Return (X, Y) of the center of cell containing provided text 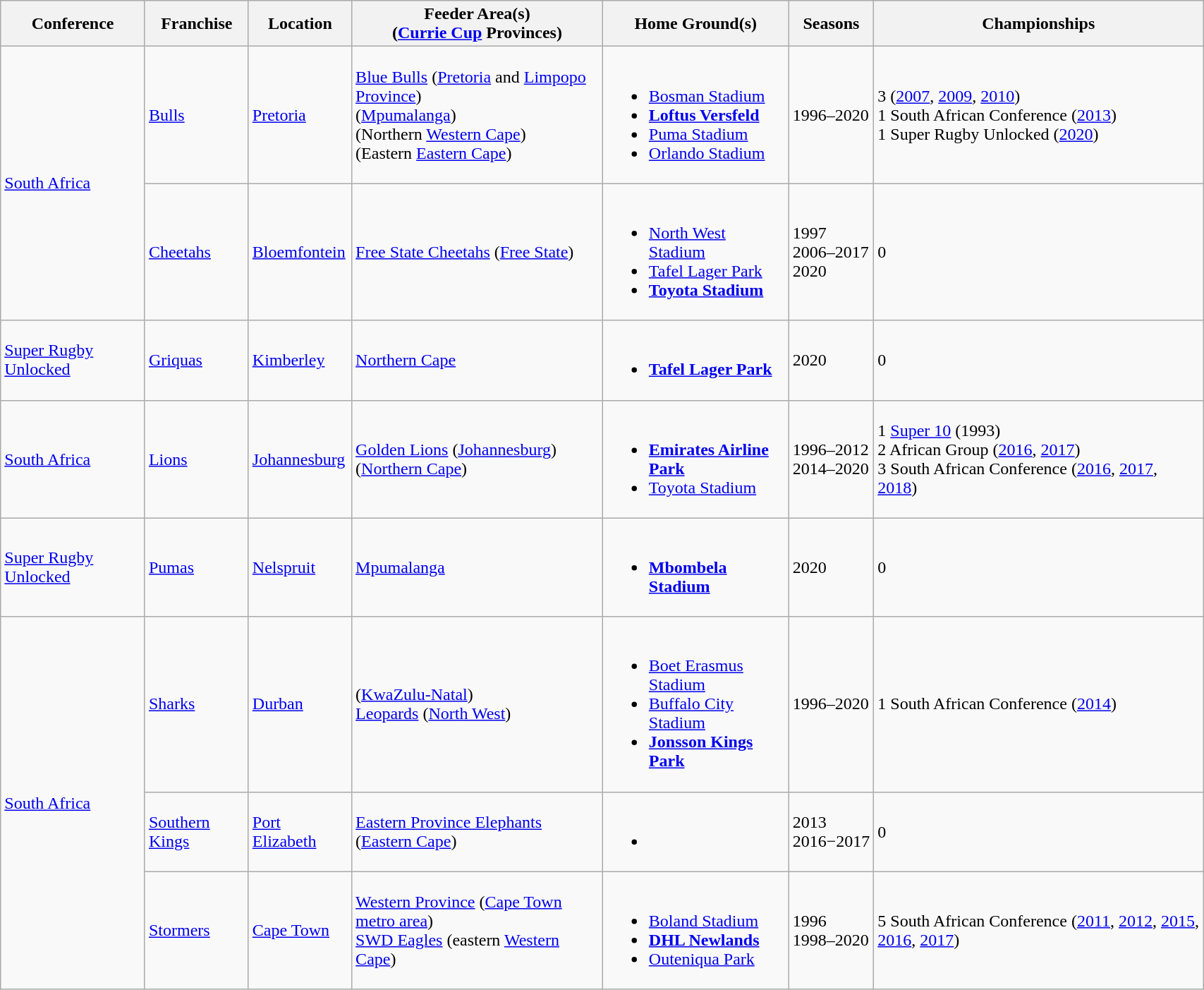
Seasons (831, 24)
Sharks (196, 704)
Cheetahs (196, 252)
Pumas (196, 567)
Emirates Airline ParkToyota Stadium (695, 459)
Griquas (196, 360)
Kimberley (300, 360)
Home Ground(s) (695, 24)
Feeder Area(s)(Currie Cup Provinces) (478, 24)
Northern Cape (478, 360)
Mbombela Stadium (695, 567)
Stormers (196, 930)
Tafel Lager Park (695, 360)
Blue Bulls (Pretoria and Limpopo Province) (Mpumalanga) (Northern Western Cape) (Eastern Eastern Cape) (478, 115)
Location (300, 24)
Bloemfontein (300, 252)
19972006–20172020 (831, 252)
Mpumalanga (478, 567)
Championships (1038, 24)
Conference (73, 24)
Boland StadiumDHL NewlandsOuteniqua Park (695, 930)
5 South African Conference (2011, 2012, 2015, 2016, 2017) (1038, 930)
Boet Erasmus StadiumBuffalo City StadiumJonsson Kings Park (695, 704)
Johannesburg (300, 459)
Bulls (196, 115)
Port Elizabeth (300, 831)
1 South African Conference (2014) (1038, 704)
3 (2007, 2009, 2010)1 South African Conference (2013)1 Super Rugby Unlocked (2020) (1038, 115)
Franchise (196, 24)
19961998–2020 (831, 930)
Eastern Province Elephants (Eastern Cape) (478, 831)
Bosman StadiumLoftus VersfeldPuma StadiumOrlando Stadium (695, 115)
(KwaZulu-Natal) Leopards (North West) (478, 704)
Durban (300, 704)
1 Super 10 (1993) 2 African Group (2016, 2017)3 South African Conference (2016, 2017, 2018) (1038, 459)
Free State Cheetahs (Free State) (478, 252)
Pretoria (300, 115)
1996–20122014–2020 (831, 459)
Golden Lions (Johannesburg) (Northern Cape) (478, 459)
North West StadiumTafel Lager ParkToyota Stadium (695, 252)
Southern Kings (196, 831)
Nelspruit (300, 567)
Lions (196, 459)
20132016−2017 (831, 831)
Cape Town (300, 930)
Western Province (Cape Town metro area) SWD Eagles (eastern Western Cape) (478, 930)
